Identify which cell holds the provided text, then report its [x, y] central coordinate. 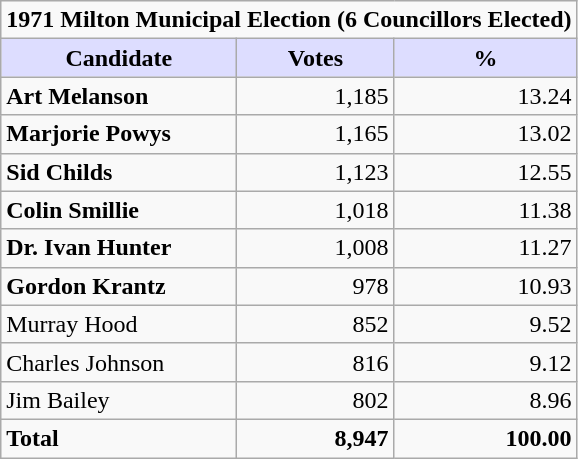
Marjorie Powys [119, 134]
Total [119, 438]
1,018 [316, 210]
Gordon Krantz [119, 286]
13.02 [486, 134]
Charles Johnson [119, 362]
1,123 [316, 172]
816 [316, 362]
1,008 [316, 248]
% [486, 58]
852 [316, 324]
9.52 [486, 324]
12.55 [486, 172]
9.12 [486, 362]
11.38 [486, 210]
1971 Milton Municipal Election (6 Councillors Elected) [289, 20]
11.27 [486, 248]
Dr. Ivan Hunter [119, 248]
100.00 [486, 438]
8.96 [486, 400]
978 [316, 286]
1,165 [316, 134]
1,185 [316, 96]
Murray Hood [119, 324]
Candidate [119, 58]
Sid Childs [119, 172]
8,947 [316, 438]
802 [316, 400]
Votes [316, 58]
Colin Smillie [119, 210]
Jim Bailey [119, 400]
Art Melanson [119, 96]
10.93 [486, 286]
13.24 [486, 96]
